Determine the (X, Y) coordinate at the center of the cell enclosing the given text.  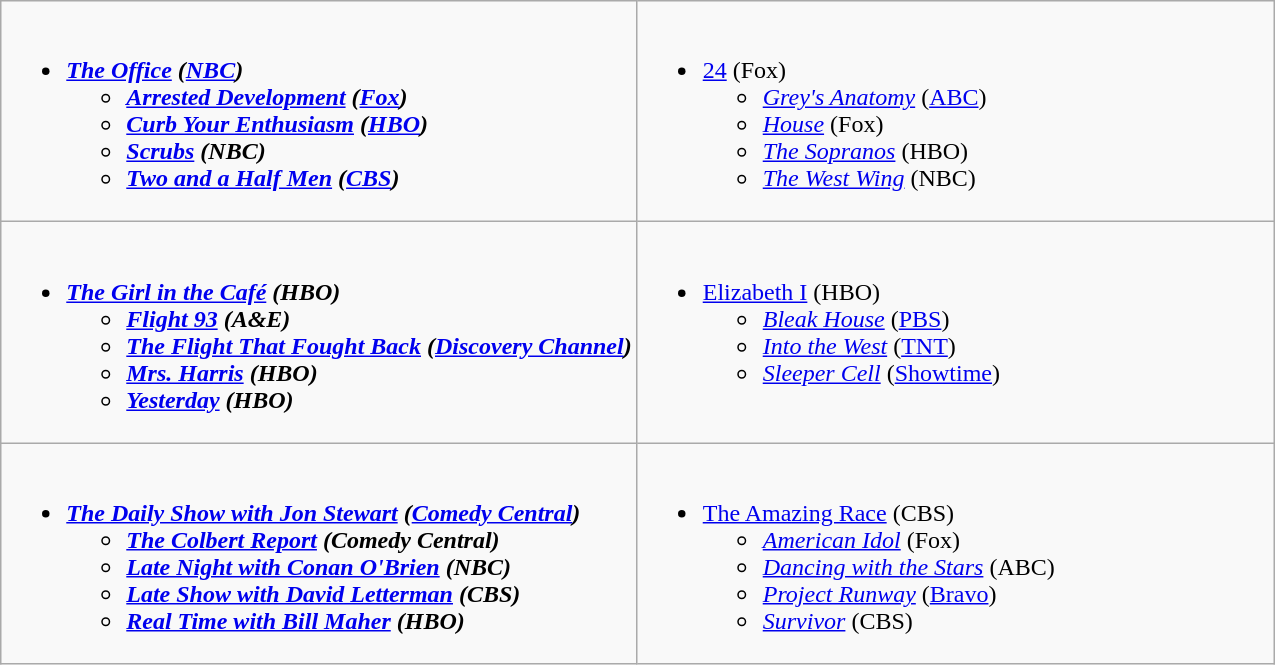
The Girl in the Café (HBO)Flight 93 (A&E)The Flight That Fought Back (Discovery Channel)Mrs. Harris (HBO)Yesterday (HBO) (319, 332)
Elizabeth I (HBO)Bleak House (PBS)Into the West (TNT)Sleeper Cell (Showtime) (955, 332)
The Office (NBC)Arrested Development (Fox)Curb Your Enthusiasm (HBO)Scrubs (NBC)Two and a Half Men (CBS) (319, 112)
The Amazing Race (CBS)American Idol (Fox)Dancing with the Stars (ABC)Project Runway (Bravo)Survivor (CBS) (955, 554)
24 (Fox)Grey's Anatomy (ABC)House (Fox)The Sopranos (HBO)The West Wing (NBC) (955, 112)
